Detect which cell encompasses the target text, then output its [X, Y] center coordinate. 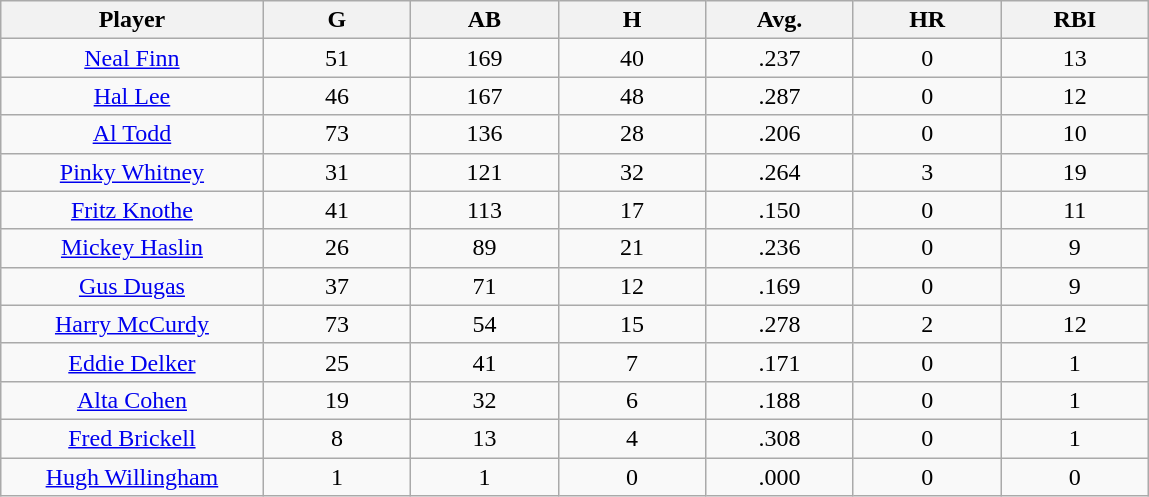
Al Todd [132, 134]
31 [337, 172]
54 [485, 324]
136 [485, 134]
46 [337, 96]
51 [337, 58]
2 [927, 324]
Fritz Knothe [132, 210]
167 [485, 96]
28 [632, 134]
Gus Dugas [132, 286]
AB [485, 20]
.308 [780, 438]
Fred Brickell [132, 438]
10 [1075, 134]
.278 [780, 324]
3 [927, 172]
.000 [780, 477]
.206 [780, 134]
Alta Cohen [132, 400]
40 [632, 58]
.236 [780, 248]
8 [337, 438]
48 [632, 96]
.169 [780, 286]
Avg. [780, 20]
Pinky Whitney [132, 172]
4 [632, 438]
Player [132, 20]
121 [485, 172]
89 [485, 248]
17 [632, 210]
25 [337, 362]
7 [632, 362]
169 [485, 58]
.287 [780, 96]
.237 [780, 58]
HR [927, 20]
6 [632, 400]
.171 [780, 362]
71 [485, 286]
Eddie Delker [132, 362]
26 [337, 248]
Hal Lee [132, 96]
37 [337, 286]
H [632, 20]
11 [1075, 210]
15 [632, 324]
RBI [1075, 20]
113 [485, 210]
Harry McCurdy [132, 324]
.264 [780, 172]
.150 [780, 210]
.188 [780, 400]
21 [632, 248]
Neal Finn [132, 58]
Hugh Willingham [132, 477]
G [337, 20]
Mickey Haslin [132, 248]
